Output the [X, Y] coordinate of the center of the cell containing the given text.  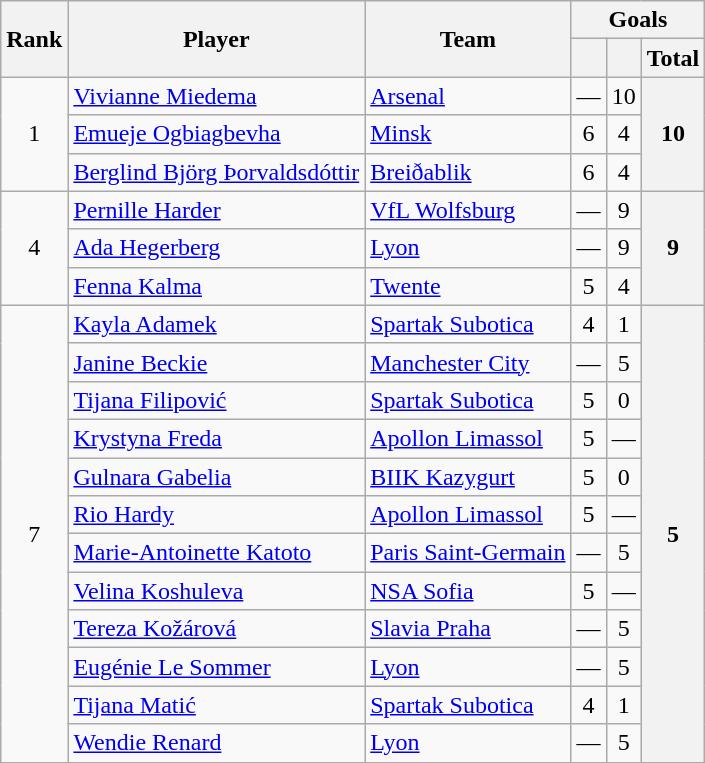
Vivianne Miedema [216, 96]
Tijana Filipović [216, 400]
Wendie Renard [216, 743]
Tereza Kožárová [216, 629]
NSA Sofia [468, 591]
Total [673, 58]
BIIK Kazygurt [468, 477]
Janine Beckie [216, 362]
Goals [638, 20]
Berglind Björg Þorvaldsdóttir [216, 172]
Twente [468, 286]
Krystyna Freda [216, 438]
Pernille Harder [216, 210]
Fenna Kalma [216, 286]
VfL Wolfsburg [468, 210]
Gulnara Gabelia [216, 477]
Ada Hegerberg [216, 248]
Eugénie Le Sommer [216, 667]
Rank [34, 39]
Rio Hardy [216, 515]
Breiðablik [468, 172]
Player [216, 39]
Marie-Antoinette Katoto [216, 553]
Emueje Ogbiagbevha [216, 134]
Manchester City [468, 362]
Minsk [468, 134]
Slavia Praha [468, 629]
Kayla Adamek [216, 324]
Velina Koshuleva [216, 591]
Tijana Matić [216, 705]
7 [34, 534]
Arsenal [468, 96]
Team [468, 39]
Paris Saint-Germain [468, 553]
